Output the [X, Y] coordinate of the center of the cell containing the given text.  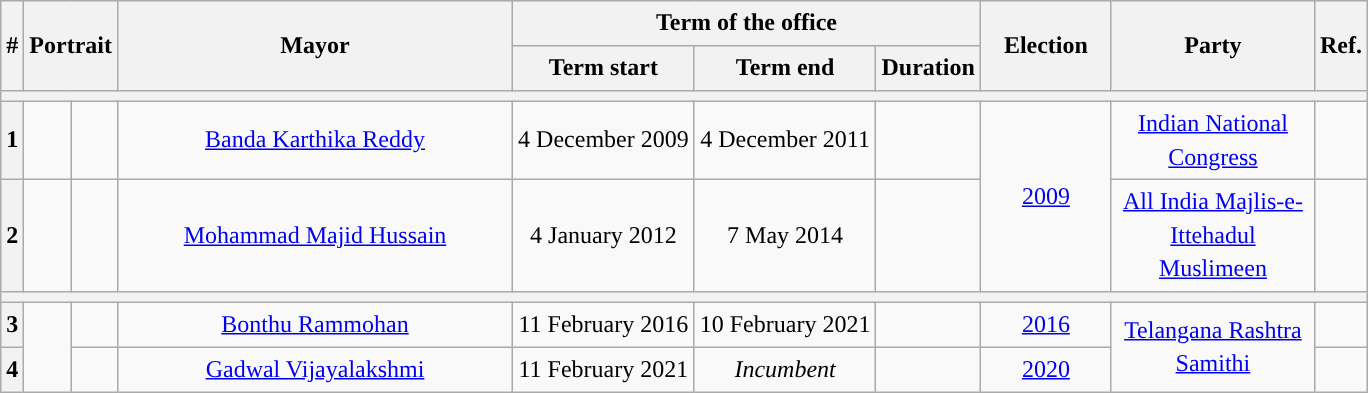
All India Majlis-e-Ittehadul Muslimeen [1212, 235]
4 December 2011 [785, 140]
Party [1212, 46]
2 [12, 235]
Term of the office [747, 24]
3 [12, 324]
2016 [1046, 324]
Bonthu Rammohan [314, 324]
Term start [604, 68]
Telangana Rashtra Samithi [1212, 346]
4 [12, 370]
11 February 2016 [604, 324]
4 December 2009 [604, 140]
Incumbent [785, 370]
2020 [1046, 370]
Portrait [71, 46]
# [12, 46]
Term end [785, 68]
1 [12, 140]
Ref. [1340, 46]
2009 [1046, 196]
Banda Karthika Reddy [314, 140]
Gadwal Vijayalakshmi [314, 370]
7 May 2014 [785, 235]
Mayor [314, 46]
10 February 2021 [785, 324]
Indian National Congress [1212, 140]
Duration [928, 68]
4 January 2012 [604, 235]
Mohammad Majid Hussain [314, 235]
Election [1046, 46]
11 February 2021 [604, 370]
